Locate the cell with the specified text and output its (x, y) center coordinate. 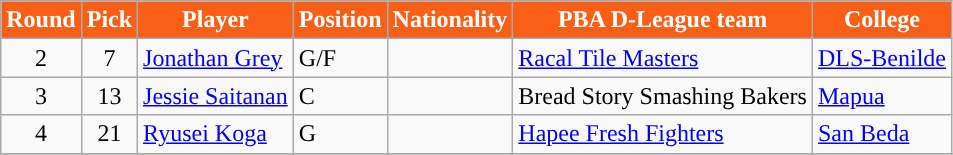
G/F (340, 58)
Nationality (450, 20)
Mapua (882, 96)
Position (340, 20)
Pick (109, 20)
Jonathan Grey (216, 58)
3 (41, 96)
Bread Story Smashing Bakers (663, 96)
13 (109, 96)
21 (109, 134)
Ryusei Koga (216, 134)
Hapee Fresh Fighters (663, 134)
G (340, 134)
PBA D-League team (663, 20)
7 (109, 58)
Jessie Saitanan (216, 96)
4 (41, 134)
San Beda (882, 134)
2 (41, 58)
Player (216, 20)
College (882, 20)
Racal Tile Masters (663, 58)
DLS-Benilde (882, 58)
C (340, 96)
Round (41, 20)
